Find where the given text appears and provide that cell's center as (X, Y) coordinate. 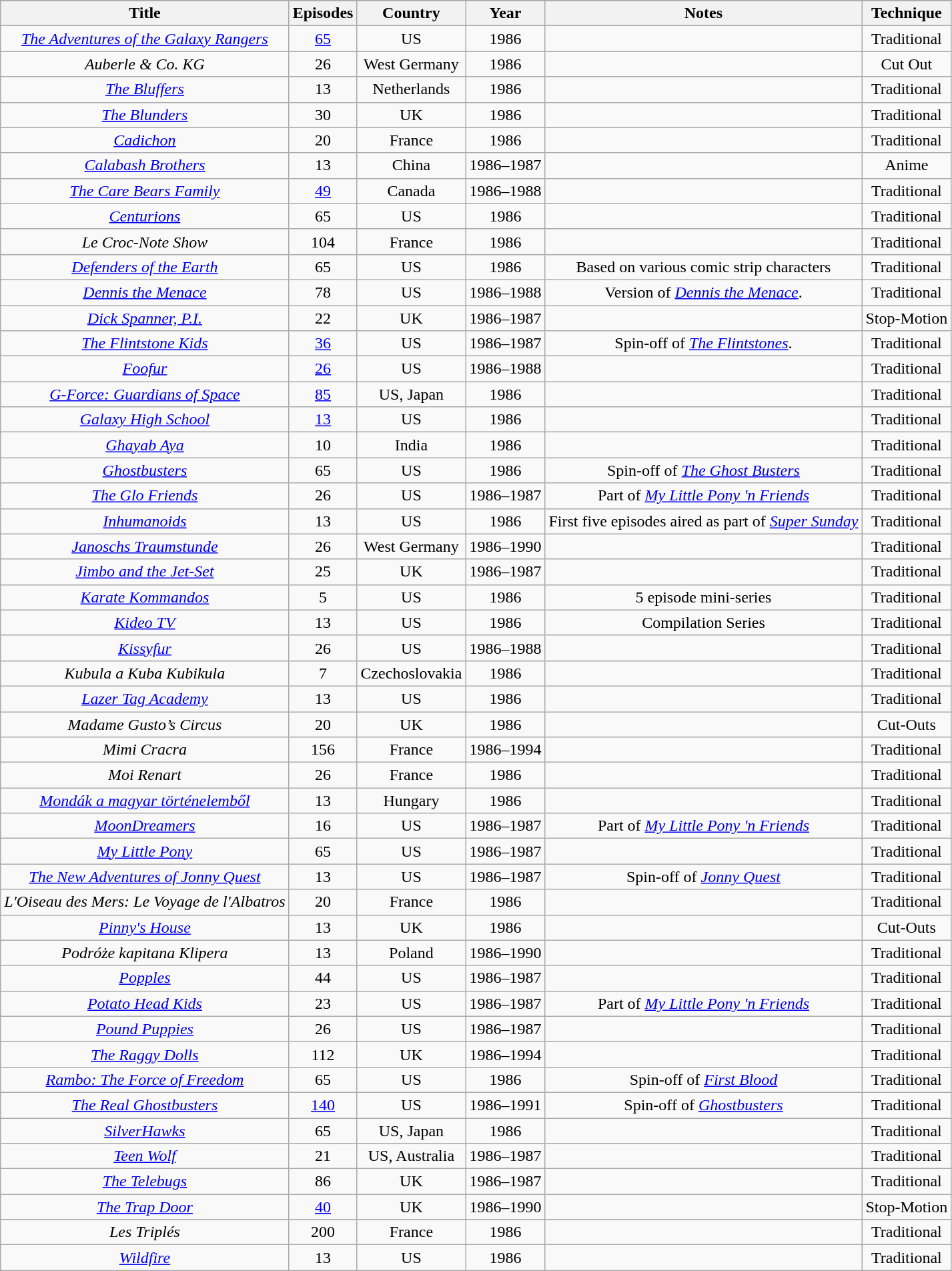
Lazer Tag Academy (145, 699)
The Adventures of the Galaxy Rangers (145, 39)
16 (323, 826)
G-Force: Guardians of Space (145, 394)
25 (323, 572)
The Real Ghostbusters (145, 1105)
Czechoslovakia (411, 673)
Ghostbusters (145, 470)
30 (323, 115)
78 (323, 292)
23 (323, 1003)
Ghayab Aya (145, 445)
Centurions (145, 216)
Madame Gusto’s Circus (145, 724)
Year (506, 13)
Version of Dennis the Menace. (703, 292)
Episodes (323, 13)
36 (323, 344)
Technique (907, 13)
Netherlands (411, 89)
Notes (703, 13)
Pinny's House (145, 927)
7 (323, 673)
Compilation Series (703, 622)
49 (323, 191)
Les Triplés (145, 1232)
Popples (145, 978)
Mondák a magyar történelemből (145, 801)
40 (323, 1207)
Defenders of the Earth (145, 267)
The Telebugs (145, 1182)
Janoschs Traumstunde (145, 546)
86 (323, 1182)
Cadichon (145, 140)
5 episode mini-series (703, 597)
The Flintstone Kids (145, 344)
44 (323, 978)
140 (323, 1105)
Galaxy High School (145, 420)
85 (323, 394)
Inhumanoids (145, 521)
Calabash Brothers (145, 165)
US, Australia (411, 1156)
My Little Pony (145, 851)
Poland (411, 953)
Le Croc-Note Show (145, 242)
200 (323, 1232)
The New Adventures of Jonny Quest (145, 877)
Mimi Cracra (145, 750)
Spin-off of First Blood (703, 1080)
The Bluffers (145, 89)
Spin-off of The Ghost Busters (703, 470)
Spin-off of The Flintstones. (703, 344)
Kubula a Kuba Kubikula (145, 673)
First five episodes aired as part of Super Sunday (703, 521)
22 (323, 318)
Kissyfur (145, 648)
Wildfire (145, 1258)
Jimbo and the Jet-Set (145, 572)
Moi Renart (145, 775)
Canada (411, 191)
112 (323, 1054)
Title (145, 13)
The Trap Door (145, 1207)
Rambo: The Force of Freedom (145, 1080)
L'Oiseau des Mers: Le Voyage de l'Albatros (145, 902)
The Care Bears Family (145, 191)
Teen Wolf (145, 1156)
Pound Puppies (145, 1029)
MoonDreamers (145, 826)
Potato Head Kids (145, 1003)
Based on various comic strip characters (703, 267)
Auberle & Co. KG (145, 64)
Cut Out (907, 64)
5 (323, 597)
Anime (907, 165)
10 (323, 445)
Country (411, 13)
Dick Spanner, P.I. (145, 318)
India (411, 445)
Podróże kapitana Klipera (145, 953)
Foofur (145, 369)
Karate Kommandos (145, 597)
1986–1991 (506, 1105)
Dennis the Menace (145, 292)
Spin-off of Ghostbusters (703, 1105)
156 (323, 750)
Spin-off of Jonny Quest (703, 877)
China (411, 165)
21 (323, 1156)
104 (323, 242)
The Glo Friends (145, 496)
SilverHawks (145, 1131)
The Blunders (145, 115)
Kideo TV (145, 622)
Hungary (411, 801)
The Raggy Dolls (145, 1054)
